Extract the (X, Y) coordinate from the center of the cell holding the provided text.  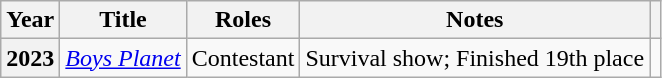
Boys Planet (123, 58)
Survival show; Finished 19th place (475, 58)
Notes (475, 20)
Year (30, 20)
2023 (30, 58)
Title (123, 20)
Contestant (243, 58)
Roles (243, 20)
